Search for the cell housing the specified text and yield its (x, y) center coordinate. 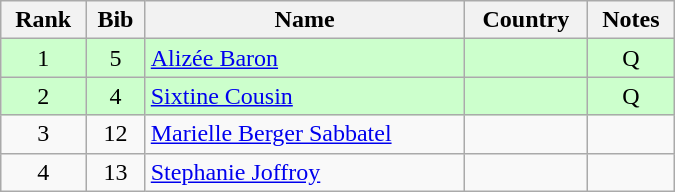
Rank (44, 20)
13 (116, 172)
Marielle Berger Sabbatel (304, 134)
Bib (116, 20)
Notes (632, 20)
3 (44, 134)
5 (116, 58)
Alizée Baron (304, 58)
12 (116, 134)
Name (304, 20)
Country (526, 20)
1 (44, 58)
Sixtine Cousin (304, 96)
Stephanie Joffroy (304, 172)
2 (44, 96)
